Return (X, Y) of the center of cell containing provided text 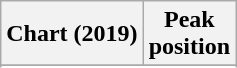
Chart (2019) (72, 34)
Peakposition (189, 34)
